Find where the given text appears and provide that cell's center as [x, y] coordinate. 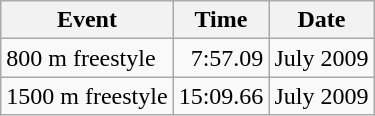
1500 m freestyle [87, 96]
Date [322, 20]
Time [221, 20]
7:57.09 [221, 58]
800 m freestyle [87, 58]
Event [87, 20]
15:09.66 [221, 96]
